From the cell containing the given text, extract its center point as [X, Y] coordinate. 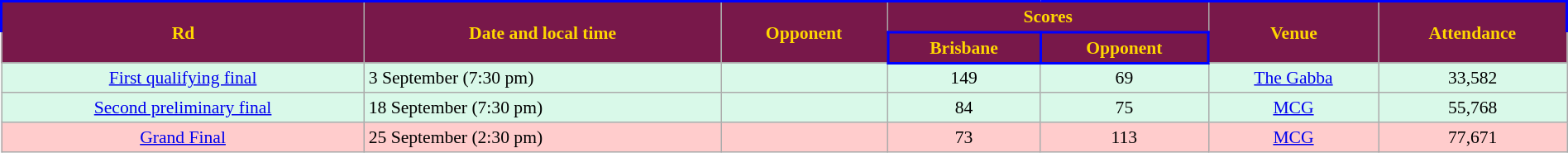
84 [963, 108]
75 [1125, 108]
18 September (7:30 pm) [543, 108]
3 September (7:30 pm) [543, 78]
Second preliminary final [184, 108]
Brisbane [963, 48]
149 [963, 78]
73 [963, 137]
113 [1125, 137]
The Gabba [1293, 78]
Attendance [1473, 32]
Venue [1293, 32]
Rd [184, 32]
Date and local time [543, 32]
33,582 [1473, 78]
69 [1125, 78]
Grand Final [184, 137]
77,671 [1473, 137]
Scores [1048, 17]
First qualifying final [184, 78]
25 September (2:30 pm) [543, 137]
55,768 [1473, 108]
